Locate the cell with the specified text and output its [X, Y] center coordinate. 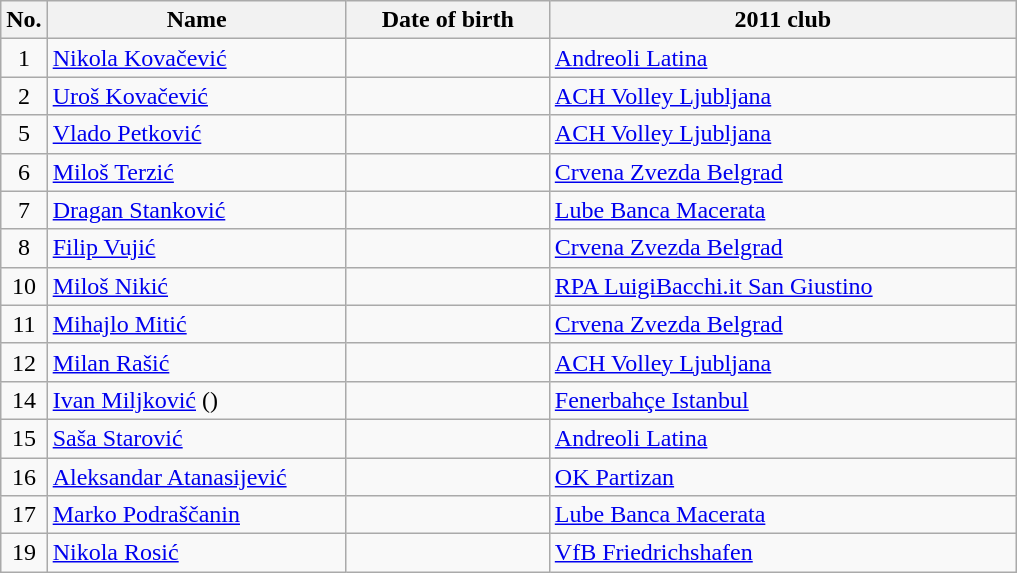
5 [24, 134]
Nikola Kovačević [196, 58]
Vlado Petković [196, 134]
15 [24, 438]
Marko Podraščanin [196, 515]
7 [24, 210]
Aleksandar Atanasijević [196, 477]
Milan Rašić [196, 362]
Saša Starović [196, 438]
2 [24, 96]
Dragan Stanković [196, 210]
Filip Vujić [196, 248]
2011 club [782, 20]
12 [24, 362]
1 [24, 58]
No. [24, 20]
Name [196, 20]
17 [24, 515]
Nikola Rosić [196, 553]
Mihajlo Mitić [196, 324]
Fenerbahçe Istanbul [782, 400]
19 [24, 553]
11 [24, 324]
VfB Friedrichshafen [782, 553]
Miloš Terzić [196, 172]
Miloš Nikić [196, 286]
Ivan Miljković () [196, 400]
Uroš Kovačević [196, 96]
OK Partizan [782, 477]
14 [24, 400]
6 [24, 172]
16 [24, 477]
10 [24, 286]
8 [24, 248]
RPA LuigiBacchi.it San Giustino [782, 286]
Date of birth [448, 20]
